Return the (x, y) coordinate for the center point of the cell that contains the specified text.  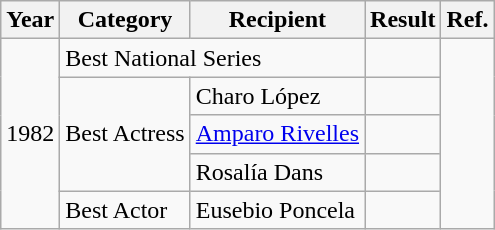
Eusebio Poncela (277, 210)
Category (125, 20)
Result (403, 20)
Best Actor (125, 210)
1982 (30, 134)
Amparo Rivelles (277, 134)
Rosalía Dans (277, 172)
Best Actress (125, 134)
Recipient (277, 20)
Best National Series (212, 58)
Ref. (468, 20)
Year (30, 20)
Charo López (277, 96)
